Capture the cell that displays the provided text and extract its [X, Y] central coordinate. 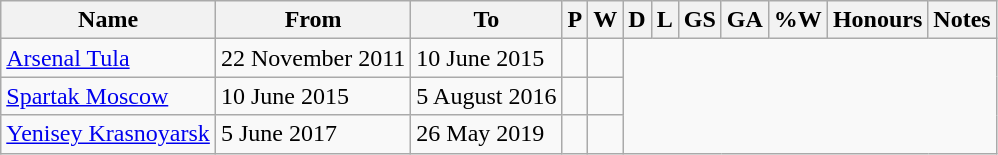
5 August 2016 [486, 96]
Name [108, 20]
22 November 2011 [312, 58]
5 June 2017 [312, 134]
Spartak Moscow [108, 96]
P [575, 20]
Yenisey Krasnoyarsk [108, 134]
L [664, 20]
Notes [962, 20]
GS [700, 20]
Honours [877, 20]
To [486, 20]
26 May 2019 [486, 134]
D [637, 20]
%W [798, 20]
From [312, 20]
GA [744, 20]
W [606, 20]
Arsenal Tula [108, 58]
